Search for the cell housing the specified text and yield its (X, Y) center coordinate. 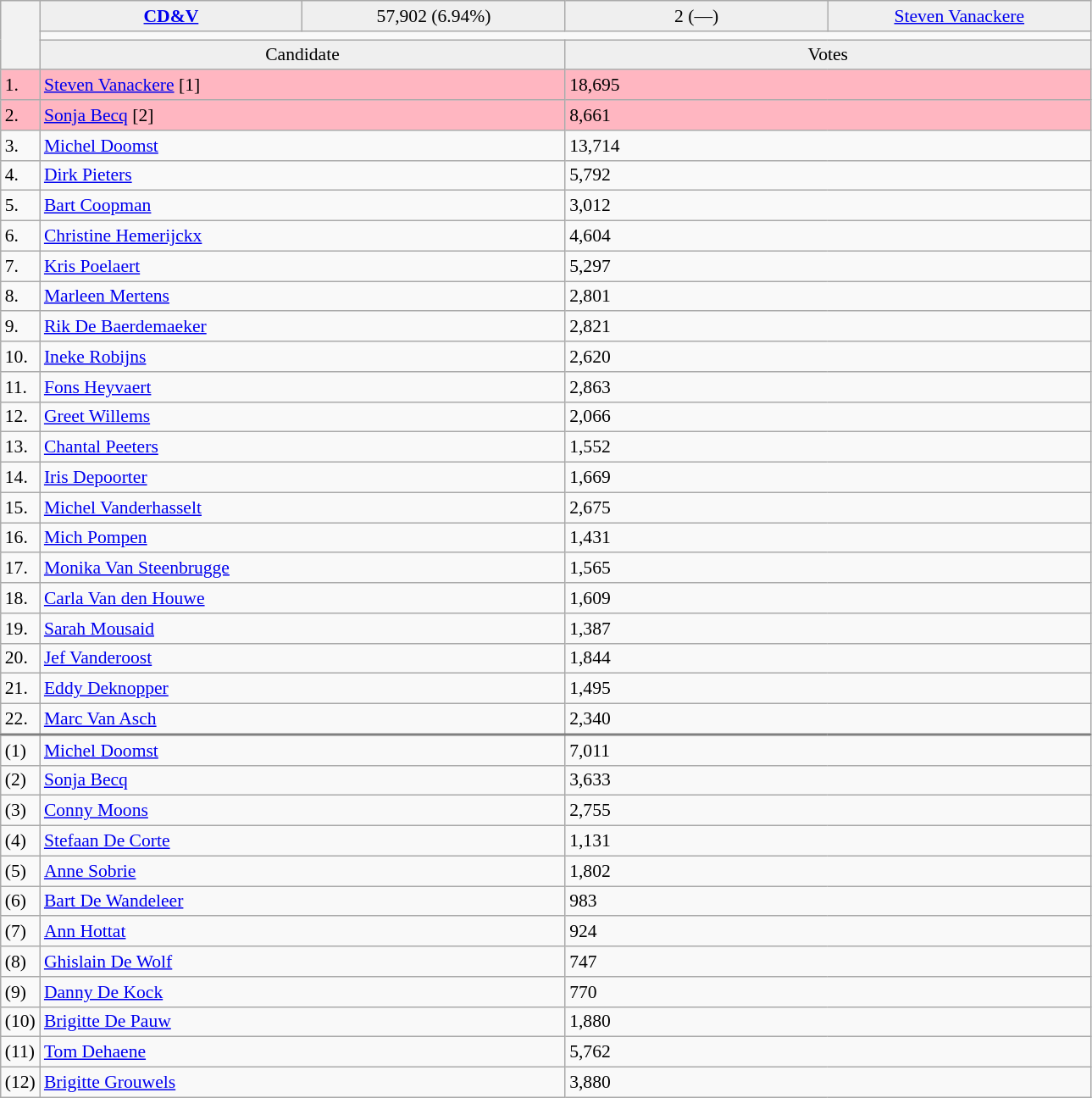
9. (20, 327)
1,609 (828, 598)
Bart Coopman (302, 206)
22. (20, 719)
2,620 (828, 357)
18. (20, 598)
2. (20, 115)
2,755 (828, 811)
Monika Van Steenbrugge (302, 568)
1,669 (828, 478)
5. (20, 206)
2,340 (828, 719)
2,675 (828, 507)
Carla Van den Houwe (302, 598)
5,762 (828, 1052)
CD&V (171, 16)
2,863 (828, 387)
(5) (20, 871)
6. (20, 236)
Kris Poelaert (302, 266)
5,792 (828, 175)
Jef Vanderoost (302, 658)
Danny De Kock (302, 992)
16. (20, 538)
20. (20, 658)
7,011 (828, 750)
Eddy Deknopper (302, 689)
983 (828, 901)
12. (20, 417)
(2) (20, 780)
Ghislain De Wolf (302, 962)
15. (20, 507)
3. (20, 146)
(9) (20, 992)
4,604 (828, 236)
1,552 (828, 447)
Steven Vanackere (959, 16)
7. (20, 266)
Anne Sobrie (302, 871)
14. (20, 478)
2,801 (828, 297)
Greet Willems (302, 417)
(12) (20, 1083)
(10) (20, 1022)
1,387 (828, 629)
4. (20, 175)
13. (20, 447)
Rik De Baerdemaeker (302, 327)
Chantal Peeters (302, 447)
Marc Van Asch (302, 719)
3,880 (828, 1083)
747 (828, 962)
11. (20, 387)
8,661 (828, 115)
Ineke Robijns (302, 357)
1,844 (828, 658)
(11) (20, 1052)
Fons Heyvaert (302, 387)
Brigitte Grouwels (302, 1083)
Michel Vanderhasselt (302, 507)
Christine Hemerijckx (302, 236)
2 (—) (696, 16)
Ann Hottat (302, 932)
924 (828, 932)
(7) (20, 932)
770 (828, 992)
1. (20, 86)
2,066 (828, 417)
Dirk Pieters (302, 175)
3,633 (828, 780)
Votes (828, 55)
Sonja Becq (302, 780)
10. (20, 357)
18,695 (828, 86)
Stefaan De Corte (302, 841)
1,431 (828, 538)
(1) (20, 750)
13,714 (828, 146)
5,297 (828, 266)
1,802 (828, 871)
Sonja Becq [2] (302, 115)
1,495 (828, 689)
(8) (20, 962)
1,131 (828, 841)
Tom Dehaene (302, 1052)
3,012 (828, 206)
8. (20, 297)
57,902 (6.94%) (434, 16)
(6) (20, 901)
Steven Vanackere [1] (302, 86)
19. (20, 629)
Candidate (302, 55)
(3) (20, 811)
1,880 (828, 1022)
Sarah Mousaid (302, 629)
21. (20, 689)
Conny Moons (302, 811)
Marleen Mertens (302, 297)
Iris Depoorter (302, 478)
2,821 (828, 327)
1,565 (828, 568)
Brigitte De Pauw (302, 1022)
Mich Pompen (302, 538)
17. (20, 568)
Bart De Wandeleer (302, 901)
(4) (20, 841)
